Provide the [X, Y] coordinate of the cell's center where the given text is located.  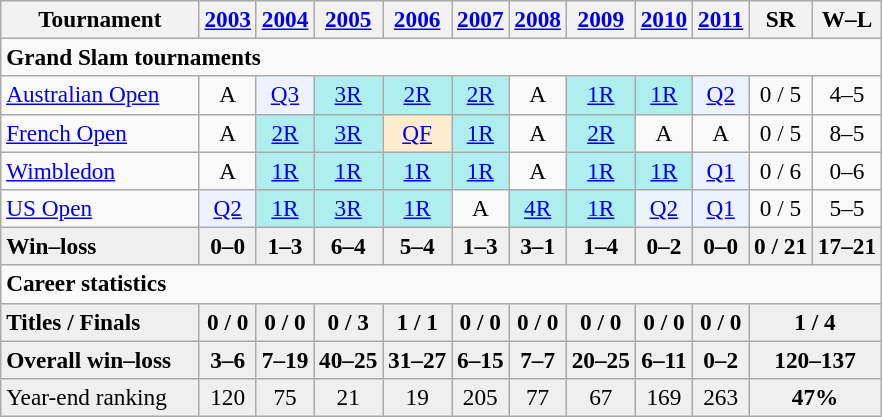
Australian Open [100, 95]
2009 [600, 19]
19 [418, 397]
Tournament [100, 19]
US Open [100, 208]
1 / 4 [816, 322]
4R [538, 208]
20–25 [600, 359]
2003 [228, 19]
21 [348, 397]
Grand Slam tournaments [442, 57]
2010 [664, 19]
2008 [538, 19]
2005 [348, 19]
QF [418, 133]
SR [781, 19]
5–5 [846, 208]
Titles / Finals [100, 322]
2011 [721, 19]
Q3 [284, 95]
6–15 [480, 359]
0–6 [846, 170]
120 [228, 397]
31–27 [418, 359]
Career statistics [442, 284]
120–137 [816, 359]
17–21 [846, 246]
4–5 [846, 95]
Win–loss [100, 246]
7–19 [284, 359]
77 [538, 397]
2004 [284, 19]
169 [664, 397]
7–7 [538, 359]
205 [480, 397]
W–L [846, 19]
3–6 [228, 359]
Wimbledon [100, 170]
47% [816, 397]
5–4 [418, 246]
1 / 1 [418, 322]
French Open [100, 133]
6–4 [348, 246]
263 [721, 397]
1–4 [600, 246]
2007 [480, 19]
0 / 3 [348, 322]
67 [600, 397]
2006 [418, 19]
75 [284, 397]
3–1 [538, 246]
Overall win–loss [100, 359]
6–11 [664, 359]
Year-end ranking [100, 397]
0 / 21 [781, 246]
40–25 [348, 359]
0 / 6 [781, 170]
8–5 [846, 133]
